From the cell containing the given text, extract its center point as [X, Y] coordinate. 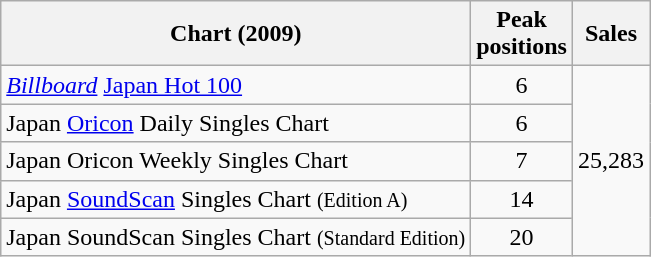
25,283 [610, 161]
Chart (2009) [236, 34]
Japan Oricon Daily Singles Chart [236, 123]
7 [522, 161]
Billboard Japan Hot 100 [236, 85]
14 [522, 199]
Peakpositions [522, 34]
Japan SoundScan Singles Chart (Edition A) [236, 199]
Japan Oricon Weekly Singles Chart [236, 161]
20 [522, 237]
Sales [610, 34]
Japan SoundScan Singles Chart (Standard Edition) [236, 237]
